Identify which cell holds the provided text, then report its (X, Y) central coordinate. 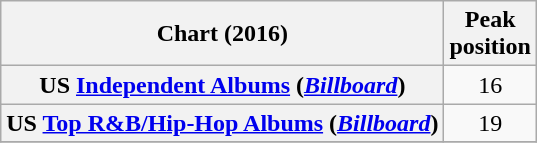
16 (490, 85)
19 (490, 123)
US Top R&B/Hip-Hop Albums (Billboard) (222, 123)
US Independent Albums (Billboard) (222, 85)
Peakposition (490, 34)
Chart (2016) (222, 34)
